Detect which cell encompasses the target text, then output its [X, Y] center coordinate. 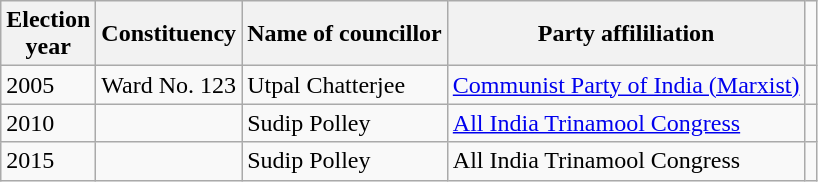
2010 [48, 123]
Utpal Chatterjee [345, 85]
Name of councillor [345, 34]
Party affililiation [626, 34]
Constituency [169, 34]
Election year [48, 34]
2005 [48, 85]
Ward No. 123 [169, 85]
2015 [48, 161]
Communist Party of India (Marxist) [626, 85]
